Output the (x, y) coordinate of the center of the cell containing the given text.  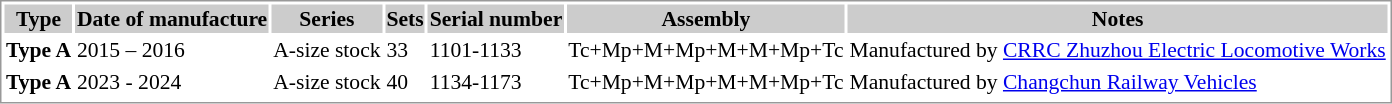
Date of manufacture (172, 18)
Manufactured by CRRC Zhuzhou Electric Locomotive Works (1118, 50)
33 (405, 50)
40 (405, 82)
Notes (1118, 18)
2015 – 2016 (172, 50)
2023 - 2024 (172, 82)
Serial number (496, 18)
1134-1173 (496, 82)
Manufactured by Changchun Railway Vehicles (1118, 82)
Series (327, 18)
1101-1133 (496, 50)
Assembly (706, 18)
Type (38, 18)
Sets (405, 18)
